Identify which cell holds the provided text, then report its [X, Y] central coordinate. 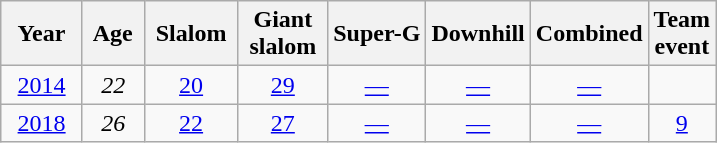
Downhill [478, 34]
Super-G [377, 34]
27 [283, 123]
Age [113, 34]
Slalom [191, 34]
Teamevent [682, 34]
Giant slalom [283, 34]
2018 [42, 123]
20 [191, 85]
Combined [589, 34]
2014 [42, 85]
Year [42, 34]
26 [113, 123]
9 [682, 123]
29 [283, 85]
